Return the (x, y) coordinate for the center point of the cell that contains the specified text.  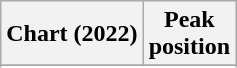
Peakposition (189, 34)
Chart (2022) (72, 34)
